Return the [x, y] coordinate for the center point of the cell that contains the specified text.  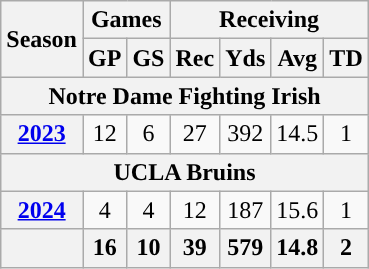
Season [42, 39]
27 [195, 134]
187 [246, 210]
392 [246, 134]
579 [246, 248]
Yds [246, 58]
Avg [298, 58]
GP [104, 58]
TD [346, 58]
2023 [42, 134]
16 [104, 248]
UCLA Bruins [185, 172]
Games [126, 20]
39 [195, 248]
15.6 [298, 210]
GS [148, 58]
2024 [42, 210]
Rec [195, 58]
Receiving [269, 20]
Notre Dame Fighting Irish [185, 96]
6 [148, 134]
10 [148, 248]
14.8 [298, 248]
14.5 [298, 134]
2 [346, 248]
